Return [X, Y] of the center of cell containing provided text 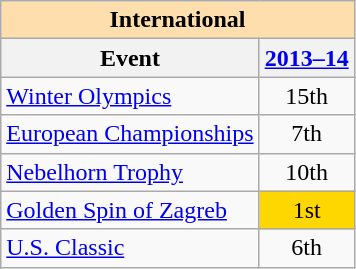
7th [306, 134]
European Championships [130, 134]
U.S. Classic [130, 248]
2013–14 [306, 58]
Nebelhorn Trophy [130, 172]
Golden Spin of Zagreb [130, 210]
6th [306, 248]
International [178, 20]
15th [306, 96]
10th [306, 172]
Winter Olympics [130, 96]
1st [306, 210]
Event [130, 58]
